For the text-containing cell, return its midpoint in [X, Y] coordinate format. 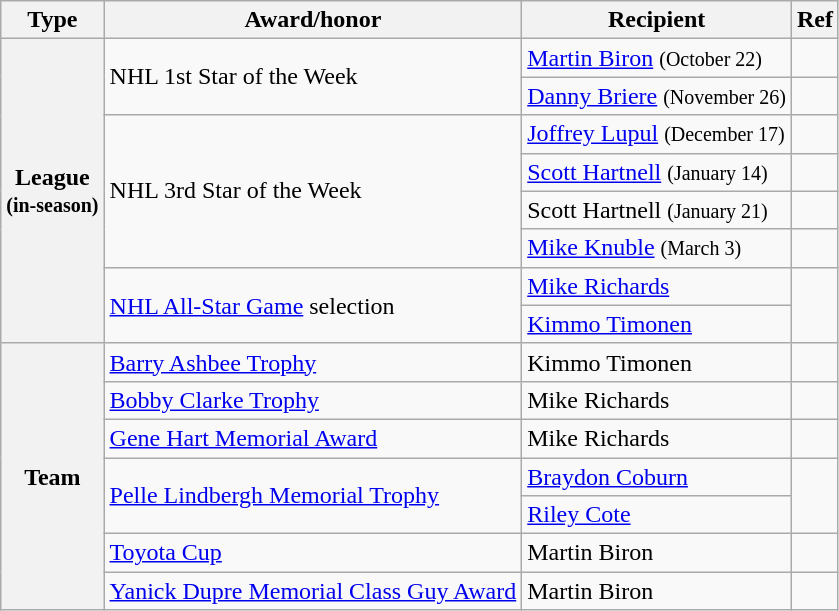
Scott Hartnell (January 21) [657, 210]
Danny Briere (November 26) [657, 96]
Bobby Clarke Trophy [313, 400]
Joffrey Lupul (December 17) [657, 134]
Type [52, 20]
Scott Hartnell (January 14) [657, 172]
Yanick Dupre Memorial Class Guy Award [313, 591]
League(in-season) [52, 191]
Award/honor [313, 20]
Riley Cote [657, 515]
Team [52, 476]
NHL 3rd Star of the Week [313, 191]
Martin Biron (October 22) [657, 58]
Mike Knuble (March 3) [657, 248]
NHL All-Star Game selection [313, 305]
Recipient [657, 20]
Barry Ashbee Trophy [313, 362]
Gene Hart Memorial Award [313, 438]
NHL 1st Star of the Week [313, 77]
Ref [814, 20]
Toyota Cup [313, 553]
Braydon Coburn [657, 477]
Pelle Lindbergh Memorial Trophy [313, 496]
